Search for the cell housing the specified text and yield its [X, Y] center coordinate. 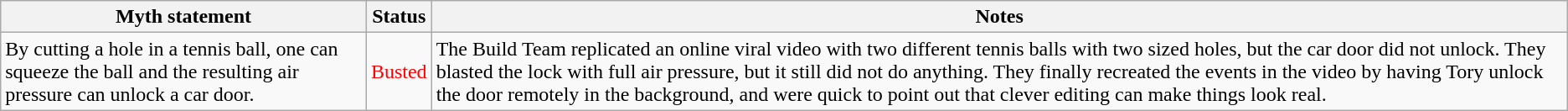
Notes [999, 17]
Busted [399, 71]
Status [399, 17]
By cutting a hole in a tennis ball, one can squeeze the ball and the resulting air pressure can unlock a car door. [184, 71]
Myth statement [184, 17]
